Find where the given text appears and provide that cell's center as (X, Y) coordinate. 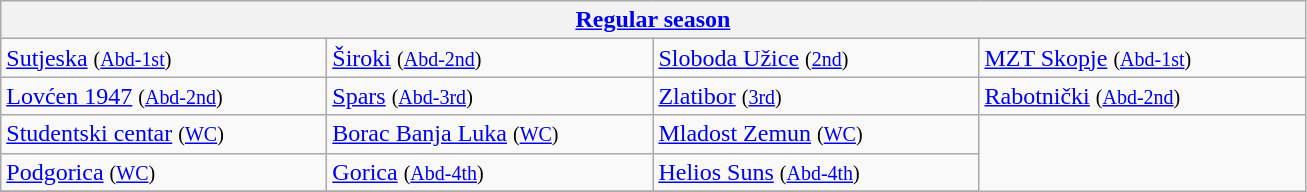
Studentski centar (WC) (164, 134)
Podgorica (WC) (164, 172)
Sloboda Užice (2nd) (816, 58)
Lovćen 1947 (Abd-2nd) (164, 96)
Zlatibor (3rd) (816, 96)
Borac Banja Luka (WC) (490, 134)
MZT Skopje (Abd-1st) (1142, 58)
Regular season (653, 20)
Spars (Abd-3rd) (490, 96)
Sutjeska (Abd-1st) (164, 58)
Široki (Abd-2nd) (490, 58)
Helios Suns (Abd-4th) (816, 172)
Gorica (Abd-4th) (490, 172)
Rabotnički (Abd-2nd) (1142, 96)
Mladost Zemun (WC) (816, 134)
